Scan for the cell matching the given text and deliver its [x, y] coordinate at center. 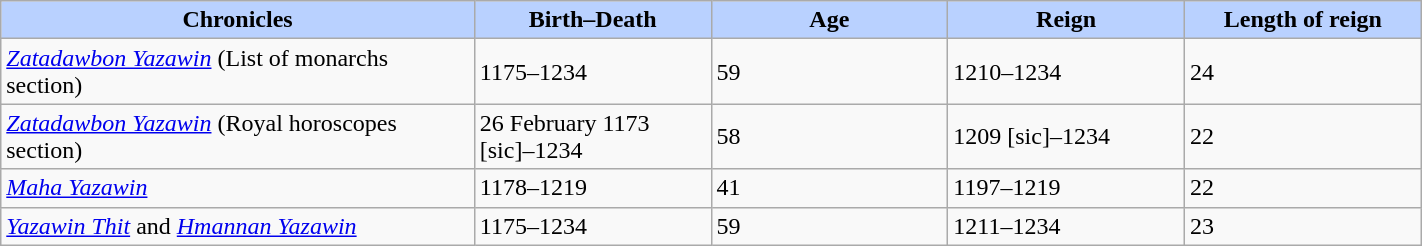
1178–1219 [592, 188]
Birth–Death [592, 20]
1209 [sic]–1234 [1066, 136]
Age [830, 20]
23 [1302, 226]
1210–1234 [1066, 72]
Yazawin Thit and Hmannan Yazawin [238, 226]
Length of reign [1302, 20]
Zatadawbon Yazawin (List of monarchs section) [238, 72]
41 [830, 188]
26 February 1173 [sic]–1234 [592, 136]
1197–1219 [1066, 188]
Zatadawbon Yazawin (Royal horoscopes section) [238, 136]
58 [830, 136]
Reign [1066, 20]
Maha Yazawin [238, 188]
1211–1234 [1066, 226]
Chronicles [238, 20]
24 [1302, 72]
